From the cell containing the given text, extract its center point as (x, y) coordinate. 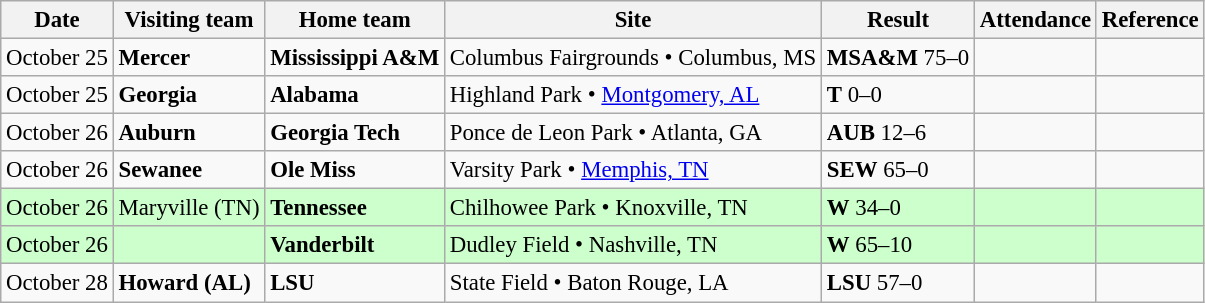
Visiting team (189, 20)
LSU 57–0 (898, 283)
Georgia (189, 95)
Ponce de Leon Park • Atlanta, GA (632, 133)
Date (57, 20)
October 28 (57, 283)
T 0–0 (898, 95)
Highland Park • Montgomery, AL (632, 95)
State Field • Baton Rouge, LA (632, 283)
Mercer (189, 58)
Ole Miss (355, 170)
MSA&M 75–0 (898, 58)
Sewanee (189, 170)
Alabama (355, 95)
Auburn (189, 133)
Tennessee (355, 208)
Result (898, 20)
W 34–0 (898, 208)
Dudley Field • Nashville, TN (632, 245)
Maryville (TN) (189, 208)
Columbus Fairgrounds • Columbus, MS (632, 58)
LSU (355, 283)
Reference (1150, 20)
Varsity Park • Memphis, TN (632, 170)
W 65–10 (898, 245)
Mississippi A&M (355, 58)
Georgia Tech (355, 133)
Attendance (1035, 20)
AUB 12–6 (898, 133)
SEW 65–0 (898, 170)
Chilhowee Park • Knoxville, TN (632, 208)
Vanderbilt (355, 245)
Howard (AL) (189, 283)
Site (632, 20)
Home team (355, 20)
